For the text-containing cell, return its midpoint in (x, y) coordinate format. 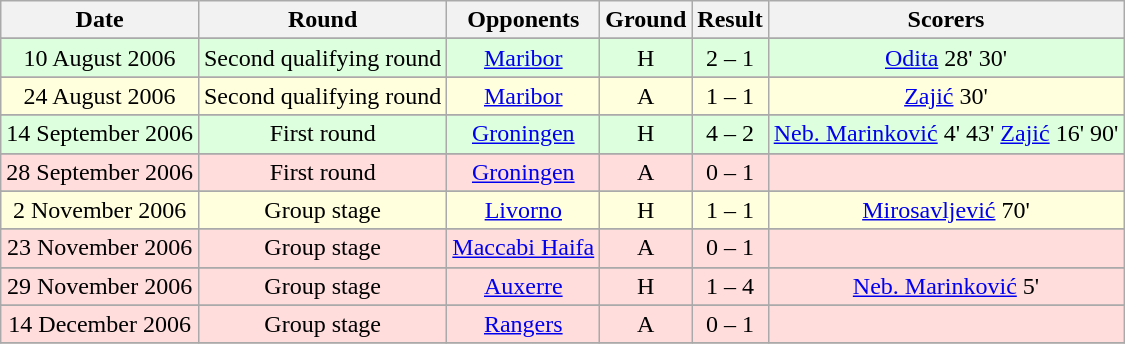
14 September 2006 (100, 134)
Date (100, 20)
2 November 2006 (100, 210)
23 November 2006 (100, 248)
Round (322, 20)
24 August 2006 (100, 96)
14 December 2006 (100, 324)
Maccabi Haifa (524, 248)
Opponents (524, 20)
Livorno (524, 210)
Result (730, 20)
Ground (646, 20)
Mirosavljević 70' (946, 210)
Neb. Marinković 4' 43' Zajić 16' 90' (946, 134)
2 – 1 (730, 58)
29 November 2006 (100, 286)
Zajić 30' (946, 96)
Scorers (946, 20)
Odita 28' 30' (946, 58)
10 August 2006 (100, 58)
28 September 2006 (100, 172)
Auxerre (524, 286)
1 – 4 (730, 286)
Rangers (524, 324)
Neb. Marinković 5' (946, 286)
4 – 2 (730, 134)
